Pinpoint the cell where the given text exists, returning its [X, Y] midpoint coordinate. 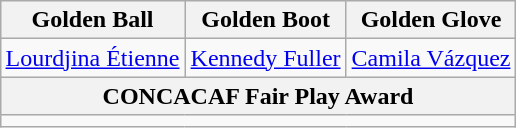
Golden Ball [92, 20]
CONCACAF Fair Play Award [258, 96]
Lourdjina Étienne [92, 58]
Kennedy Fuller [266, 58]
Golden Glove [431, 20]
Camila Vázquez [431, 58]
Golden Boot [266, 20]
